Pinpoint the cell where the given text exists, returning its [X, Y] midpoint coordinate. 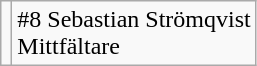
#8 Sebastian StrömqvistMittfältare [134, 34]
